Search for the cell housing the specified text and yield its [x, y] center coordinate. 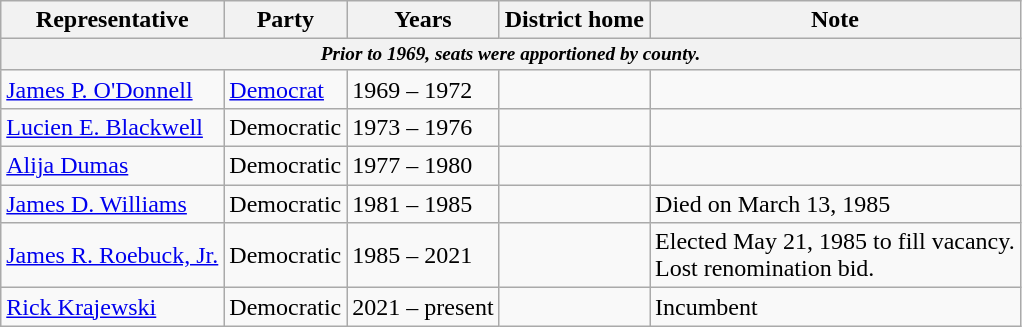
Incumbent [836, 307]
Party [286, 20]
1981 – 1985 [423, 204]
District home [574, 20]
1985 – 2021 [423, 256]
James D. Williams [112, 204]
Alija Dumas [112, 166]
1973 – 1976 [423, 128]
Died on March 13, 1985 [836, 204]
1977 – 1980 [423, 166]
James R. Roebuck, Jr. [112, 256]
1969 – 1972 [423, 89]
James P. O'Donnell [112, 89]
Lucien E. Blackwell [112, 128]
Elected May 21, 1985 to fill vacancy. Lost renomination bid. [836, 256]
Representative [112, 20]
2021 – present [423, 307]
Years [423, 20]
Note [836, 20]
Democrat [286, 89]
Prior to 1969, seats were apportioned by county. [511, 55]
Rick Krajewski [112, 307]
